Provide the [x, y] coordinate of the cell's center where the given text is located.  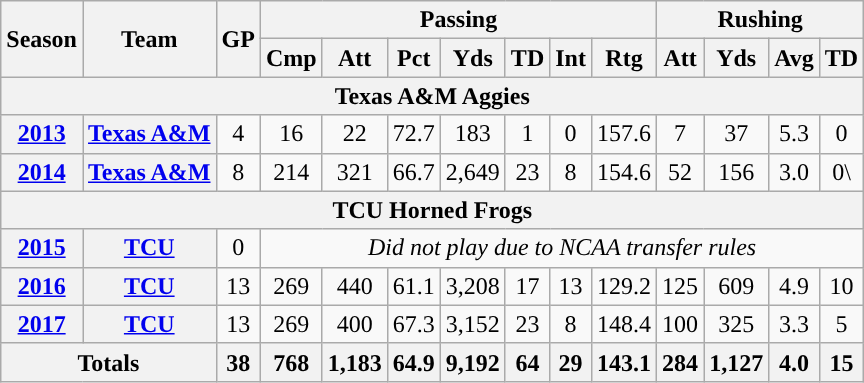
3.3 [794, 324]
22 [354, 134]
125 [680, 286]
768 [291, 362]
4.0 [794, 362]
5.3 [794, 134]
Texas A&M Aggies [432, 96]
15 [841, 362]
2013 [42, 134]
148.4 [624, 324]
64.9 [414, 362]
61.1 [414, 286]
17 [527, 286]
TCU Horned Frogs [432, 210]
37 [736, 134]
3.0 [794, 172]
609 [736, 286]
440 [354, 286]
2014 [42, 172]
2017 [42, 324]
154.6 [624, 172]
Rushing [760, 20]
16 [291, 134]
9,192 [472, 362]
156 [736, 172]
Totals [108, 362]
2015 [42, 248]
29 [571, 362]
157.6 [624, 134]
143.1 [624, 362]
Season [42, 39]
Rtg [624, 58]
325 [736, 324]
2,649 [472, 172]
2016 [42, 286]
7 [680, 134]
Cmp [291, 58]
Int [571, 58]
Did not play due to NCAA transfer rules [562, 248]
Passing [458, 20]
4 [238, 134]
72.7 [414, 134]
400 [354, 324]
66.7 [414, 172]
Pct [414, 58]
321 [354, 172]
67.3 [414, 324]
3,208 [472, 286]
38 [238, 362]
Avg [794, 58]
GP [238, 39]
1,183 [354, 362]
100 [680, 324]
64 [527, 362]
Team [149, 39]
0\ [841, 172]
5 [841, 324]
52 [680, 172]
284 [680, 362]
1,127 [736, 362]
10 [841, 286]
214 [291, 172]
4.9 [794, 286]
3,152 [472, 324]
129.2 [624, 286]
183 [472, 134]
1 [527, 134]
